Pinpoint the cell where the given text exists, returning its (X, Y) midpoint coordinate. 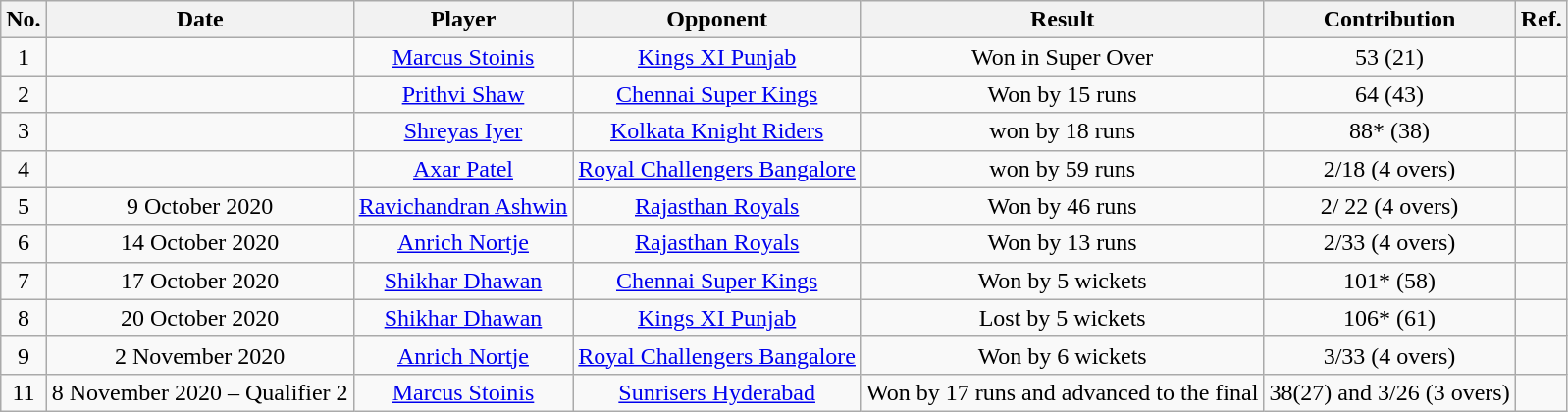
2/18 (4 overs) (1389, 169)
Sunrisers Hyderabad (717, 392)
won by 59 runs (1062, 169)
3 (24, 131)
2 November 2020 (200, 355)
11 (24, 392)
Ravichandran Ashwin (463, 206)
6 (24, 243)
3/33 (4 overs) (1389, 355)
2 (24, 94)
1 (24, 57)
101* (58) (1389, 281)
Kolkata Knight Riders (717, 131)
Shreyas Iyer (463, 131)
Axar Patel (463, 169)
2/33 (4 overs) (1389, 243)
9 (24, 355)
won by 18 runs (1062, 131)
Prithvi Shaw (463, 94)
20 October 2020 (200, 318)
38(27) and 3/26 (3 overs) (1389, 392)
Opponent (717, 20)
Won by 13 runs (1062, 243)
No. (24, 20)
5 (24, 206)
Date (200, 20)
88* (38) (1389, 131)
4 (24, 169)
Result (1062, 20)
Won by 46 runs (1062, 206)
106* (61) (1389, 318)
2/ 22 (4 overs) (1389, 206)
Ref. (1541, 20)
53 (21) (1389, 57)
64 (43) (1389, 94)
8 November 2020 – Qualifier 2 (200, 392)
Contribution (1389, 20)
9 October 2020 (200, 206)
Player (463, 20)
8 (24, 318)
Won by 15 runs (1062, 94)
7 (24, 281)
17 October 2020 (200, 281)
14 October 2020 (200, 243)
Won by 6 wickets (1062, 355)
Lost by 5 wickets (1062, 318)
Won in Super Over (1062, 57)
Won by 5 wickets (1062, 281)
Won by 17 runs and advanced to the final (1062, 392)
